Locate the cell with the specified text and output its [X, Y] center coordinate. 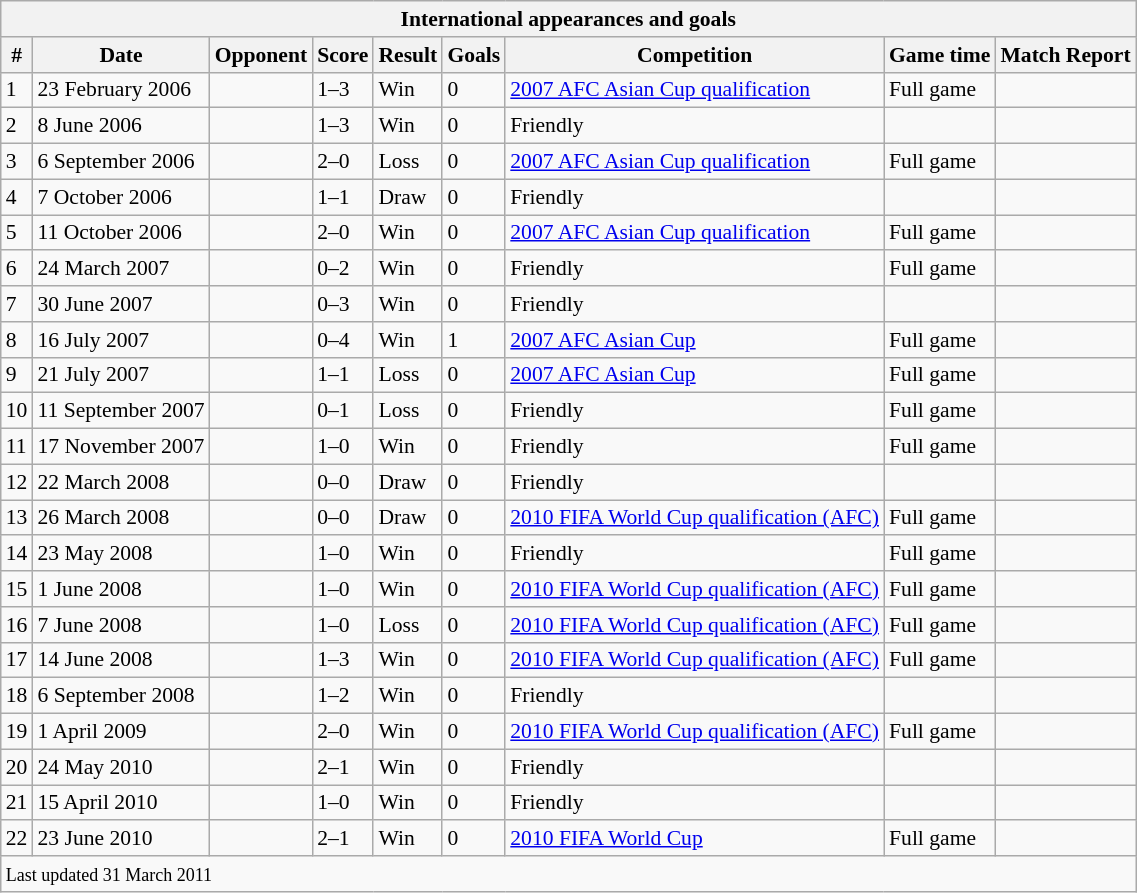
15 [17, 589]
7 October 2006 [120, 197]
8 June 2006 [120, 126]
11 September 2007 [120, 411]
13 [17, 518]
16 [17, 625]
21 [17, 803]
18 [17, 696]
26 March 2008 [120, 518]
1 April 2009 [120, 732]
International appearances and goals [568, 19]
21 July 2007 [120, 375]
23 February 2006 [120, 90]
14 [17, 554]
11 [17, 447]
1–2 [342, 696]
23 June 2010 [120, 839]
# [17, 55]
10 [17, 411]
6 September 2006 [120, 162]
Result [408, 55]
23 May 2008 [120, 554]
19 [17, 732]
5 [17, 233]
2010 FIFA World Cup [694, 839]
8 [17, 340]
1 June 2008 [120, 589]
22 March 2008 [120, 482]
16 July 2007 [120, 340]
7 June 2008 [120, 625]
Game time [940, 55]
0–3 [342, 304]
12 [17, 482]
14 June 2008 [120, 660]
2 [17, 126]
7 [17, 304]
6 September 2008 [120, 696]
Match Report [1065, 55]
11 October 2006 [120, 233]
Score [342, 55]
24 May 2010 [120, 767]
Opponent [262, 55]
Last updated 31 March 2011 [568, 874]
3 [17, 162]
30 June 2007 [120, 304]
6 [17, 269]
0–2 [342, 269]
15 April 2010 [120, 803]
17 November 2007 [120, 447]
0–4 [342, 340]
Goals [474, 55]
Competition [694, 55]
20 [17, 767]
0–1 [342, 411]
9 [17, 375]
24 March 2007 [120, 269]
17 [17, 660]
4 [17, 197]
Date [120, 55]
22 [17, 839]
